Return the [X, Y] coordinate for the center point of the cell that contains the specified text.  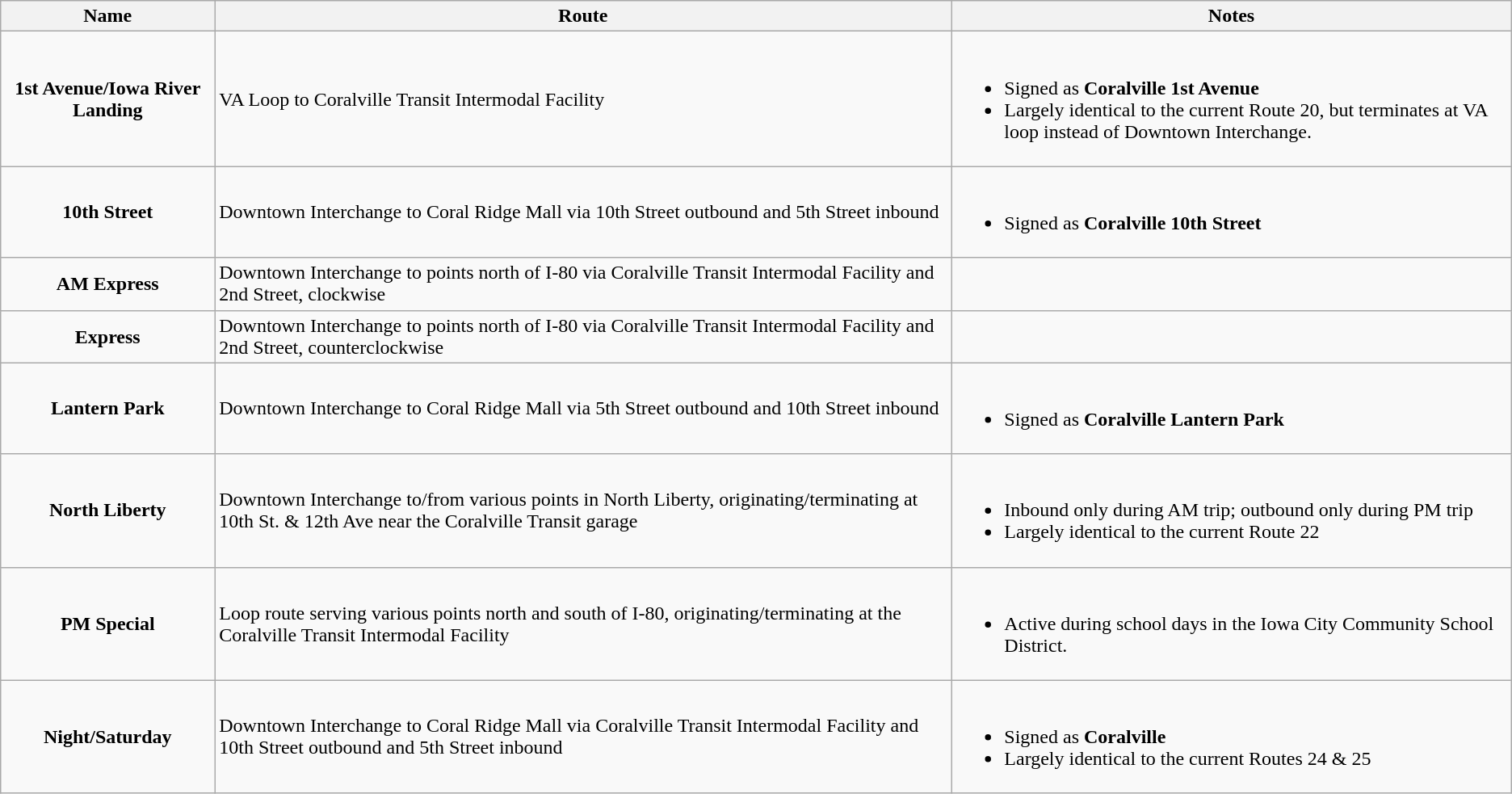
Downtown Interchange to points north of I-80 via Coralville Transit Intermodal Facility and 2nd Street, clockwise [583, 284]
Downtown Interchange to points north of I-80 via Coralville Transit Intermodal Facility and 2nd Street, counterclockwise [583, 336]
PM Special [108, 624]
Inbound only during AM trip; outbound only during PM tripLargely identical to the current Route 22 [1231, 510]
Signed as CoralvilleLargely identical to the current Routes 24 & 25 [1231, 737]
Signed as Coralville 1st AvenueLargely identical to the current Route 20, but terminates at VA loop instead of Downtown Interchange. [1231, 99]
1st Avenue/Iowa River Landing [108, 99]
Loop route serving various points north and south of I-80, originating/terminating at the Coralville Transit Intermodal Facility [583, 624]
VA Loop to Coralville Transit Intermodal Facility [583, 99]
North Liberty [108, 510]
Active during school days in the Iowa City Community School District. [1231, 624]
Route [583, 16]
Notes [1231, 16]
Downtown Interchange to Coral Ridge Mall via 5th Street outbound and 10th Street inbound [583, 409]
Signed as Coralville 10th Street [1231, 212]
Name [108, 16]
Downtown Interchange to Coral Ridge Mall via 10th Street outbound and 5th Street inbound [583, 212]
Express [108, 336]
Downtown Interchange to Coral Ridge Mall via Coralville Transit Intermodal Facility and 10th Street outbound and 5th Street inbound [583, 737]
10th Street [108, 212]
Signed as Coralville Lantern Park [1231, 409]
AM Express [108, 284]
Lantern Park [108, 409]
Downtown Interchange to/from various points in North Liberty, originating/terminating at 10th St. & 12th Ave near the Coralville Transit garage [583, 510]
Night/Saturday [108, 737]
